Determine the (x, y) coordinate at the center of the cell enclosing the given text.  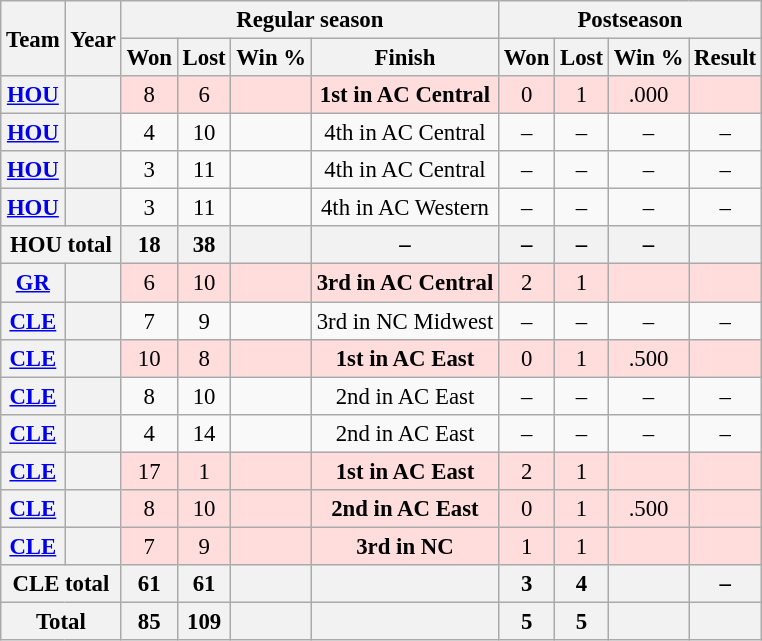
3rd in NC (404, 546)
Year (93, 38)
14 (204, 433)
CLE total (61, 584)
4th in AC Western (404, 208)
85 (149, 621)
Postseason (630, 20)
Regular season (310, 20)
Team (33, 38)
GR (33, 283)
109 (204, 621)
HOU total (61, 245)
Total (61, 621)
Finish (404, 58)
1st in AC Central (404, 95)
3rd in AC Central (404, 283)
3rd in NC Midwest (404, 321)
17 (149, 471)
.000 (648, 95)
Result (726, 58)
38 (204, 245)
18 (149, 245)
